Identify which cell holds the provided text, then report its [X, Y] central coordinate. 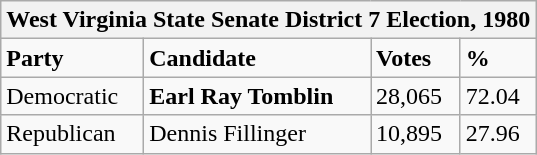
Dennis Fillinger [258, 134]
Votes [416, 58]
27.96 [498, 134]
28,065 [416, 96]
Party [72, 58]
10,895 [416, 134]
% [498, 58]
Candidate [258, 58]
Republican [72, 134]
Earl Ray Tomblin [258, 96]
Democratic [72, 96]
West Virginia State Senate District 7 Election, 1980 [268, 20]
72.04 [498, 96]
